Detect which cell encompasses the target text, then output its [X, Y] center coordinate. 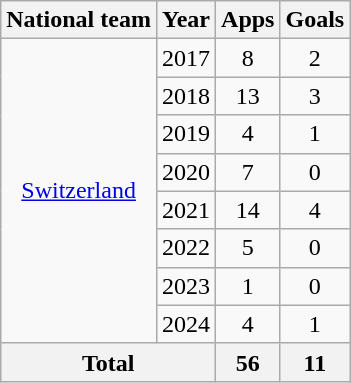
Switzerland [79, 191]
2 [315, 58]
Goals [315, 20]
National team [79, 20]
7 [248, 172]
11 [315, 362]
Year [186, 20]
2021 [186, 210]
2019 [186, 134]
2023 [186, 286]
56 [248, 362]
3 [315, 96]
2020 [186, 172]
2018 [186, 96]
5 [248, 248]
13 [248, 96]
2024 [186, 324]
2017 [186, 58]
8 [248, 58]
Total [108, 362]
2022 [186, 248]
14 [248, 210]
Apps [248, 20]
